For the text-containing cell, return its midpoint in [X, Y] coordinate format. 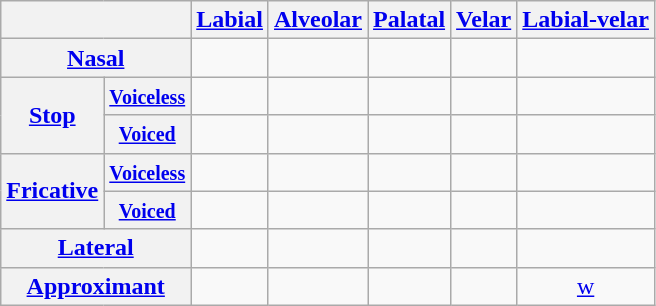
Lateral [96, 248]
Approximant [96, 286]
Velar [484, 20]
w [586, 286]
Alveolar [318, 20]
Fricative [52, 191]
Labial-velar [586, 20]
Labial [230, 20]
Nasal [96, 58]
Palatal [410, 20]
Stop [52, 115]
